Extract the (x, y) coordinate from the center of the cell holding the provided text.  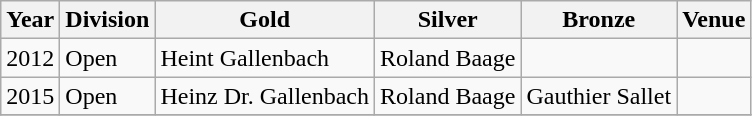
Bronze (599, 20)
2015 (30, 96)
Heinz Dr. Gallenbach (265, 96)
Gold (265, 20)
Division (108, 20)
Venue (714, 20)
Silver (448, 20)
Gauthier Sallet (599, 96)
Heint Gallenbach (265, 58)
Year (30, 20)
2012 (30, 58)
